Determine the (x, y) coordinate at the center of the cell enclosing the given text.  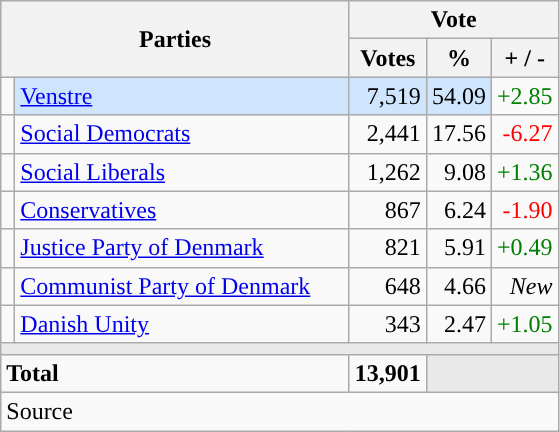
648 (388, 286)
Conservatives (182, 210)
867 (388, 210)
+2.85 (524, 96)
7,519 (388, 96)
Votes (388, 58)
Source (280, 411)
Parties (176, 39)
54.09 (458, 96)
343 (388, 324)
9.08 (458, 172)
17.56 (458, 134)
Total (176, 373)
Social Liberals (182, 172)
Social Democrats (182, 134)
5.91 (458, 248)
6.24 (458, 210)
New (524, 286)
1,262 (388, 172)
Vote (454, 20)
-6.27 (524, 134)
4.66 (458, 286)
13,901 (388, 373)
Communist Party of Denmark (182, 286)
+1.36 (524, 172)
Justice Party of Denmark (182, 248)
+0.49 (524, 248)
% (458, 58)
+1.05 (524, 324)
Venstre (182, 96)
Danish Unity (182, 324)
-1.90 (524, 210)
2,441 (388, 134)
821 (388, 248)
2.47 (458, 324)
+ / - (524, 58)
